Extract the (x, y) coordinate from the center of the cell holding the provided text.  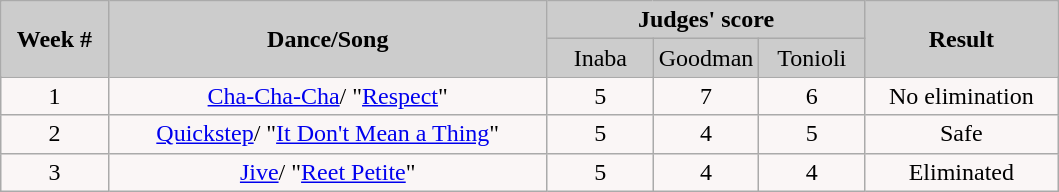
Quickstep/ "It Don't Mean a Thing" (328, 134)
Safe (962, 134)
Dance/Song (328, 39)
Week # (54, 39)
3 (54, 172)
Judges' score (706, 20)
Result (962, 39)
Tonioli (812, 58)
1 (54, 96)
7 (706, 96)
Goodman (706, 58)
No elimination (962, 96)
2 (54, 134)
Jive/ "Reet Petite" (328, 172)
Eliminated (962, 172)
Cha-Cha-Cha/ "Respect" (328, 96)
6 (812, 96)
Inaba (600, 58)
